Detect which cell encompasses the target text, then output its (x, y) center coordinate. 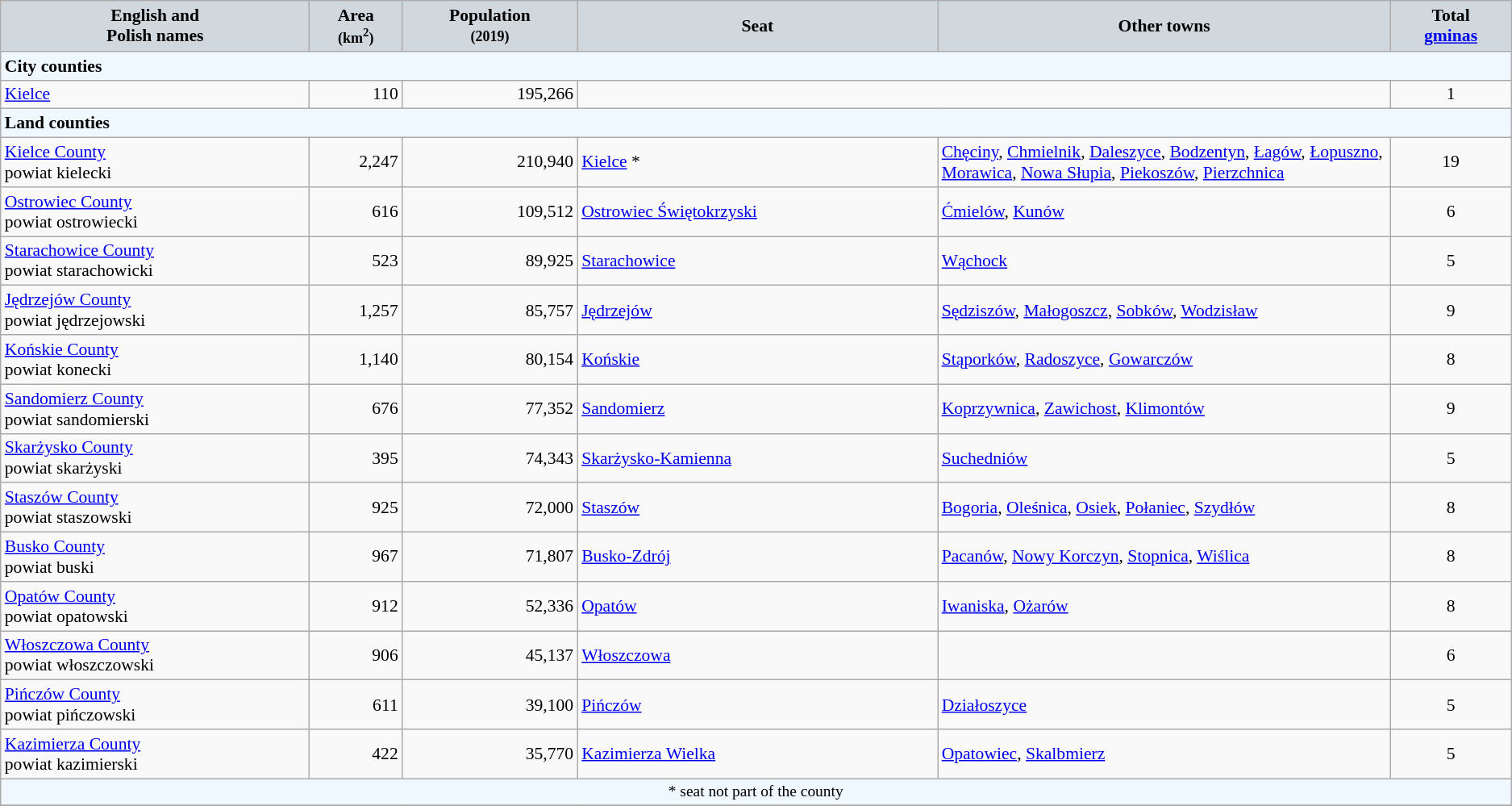
Skarżysko County powiat skarżyski (155, 458)
Starachowice (757, 261)
English and Polish names (155, 26)
110 (356, 94)
Pińczów (757, 705)
Kazimierza Wielka (757, 754)
611 (356, 705)
85,757 (490, 310)
395 (356, 458)
71,807 (490, 557)
Ćmielów, Kunów (1164, 211)
35,770 (490, 754)
Other towns (1164, 26)
45,137 (490, 655)
Końskie County powiat konecki (155, 360)
967 (356, 557)
Iwaniska, Ożarów (1164, 607)
Starachowice County powiat starachowicki (155, 261)
210,940 (490, 163)
676 (356, 408)
Total gminas (1450, 26)
Sandomierz County powiat sandomierski (155, 408)
72,000 (490, 508)
Opatów (757, 607)
Wąchock (1164, 261)
Koprzywnica, Zawichost, Klimontów (1164, 408)
Włoszczowa (757, 655)
Kielce (155, 94)
Staszów (757, 508)
Seat (757, 26)
Kielce County powiat kielecki (155, 163)
1 (1450, 94)
Suchedniów (1164, 458)
39,100 (490, 705)
Jędrzejów County powiat jędrzejowski (155, 310)
109,512 (490, 211)
Population (2019) (490, 26)
Włoszczowa County powiat włoszczowski (155, 655)
Ostrowiec County powiat ostrowiecki (155, 211)
912 (356, 607)
80,154 (490, 360)
* seat not part of the county (756, 792)
906 (356, 655)
Bogoria, Oleśnica, Osiek, Połaniec, Szydłów (1164, 508)
Staszów County powiat staszowski (155, 508)
77,352 (490, 408)
2,247 (356, 163)
Sandomierz (757, 408)
Pacanów, Nowy Korczyn, Stopnica, Wiślica (1164, 557)
Opatów County powiat opatowski (155, 607)
Skarżysko-Kamienna (757, 458)
616 (356, 211)
1,140 (356, 360)
925 (356, 508)
Area (km2) (356, 26)
Busko-Zdrój (757, 557)
Stąporków, Radoszyce, Gowarczów (1164, 360)
1,257 (356, 310)
74,343 (490, 458)
Busko County powiat buski (155, 557)
Kielce * (757, 163)
Ostrowiec Świętokrzyski (757, 211)
Sędziszów, Małogoszcz, Sobków, Wodzisław (1164, 310)
Jędrzejów (757, 310)
Land counties (756, 123)
Końskie (757, 360)
Kazimierza County powiat kazimierski (155, 754)
523 (356, 261)
422 (356, 754)
195,266 (490, 94)
Działoszyce (1164, 705)
89,925 (490, 261)
Pińczów County powiat pińczowski (155, 705)
52,336 (490, 607)
City counties (756, 66)
19 (1450, 163)
Opatowiec, Skalbmierz (1164, 754)
Chęciny, Chmielnik, Daleszyce, Bodzentyn, Łagów, Łopuszno, Morawica, Nowa Słupia, Piekoszów, Pierzchnica (1164, 163)
